For the text-containing cell, return its midpoint in (x, y) coordinate format. 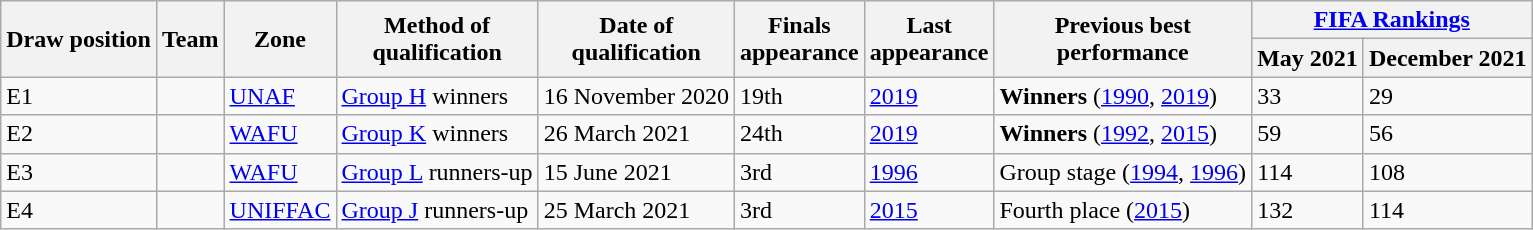
Team (190, 39)
May 2021 (1308, 58)
33 (1308, 96)
2015 (929, 210)
25 March 2021 (636, 210)
Group H winners (437, 96)
Finalsappearance (799, 39)
Group J runners-up (437, 210)
UNAF (280, 96)
December 2021 (1448, 58)
1996 (929, 172)
Winners (1992, 2015) (1123, 134)
Draw position (79, 39)
108 (1448, 172)
Winners (1990, 2019) (1123, 96)
Group stage (1994, 1996) (1123, 172)
Lastappearance (929, 39)
E2 (79, 134)
56 (1448, 134)
Fourth place (2015) (1123, 210)
Zone (280, 39)
26 March 2021 (636, 134)
15 June 2021 (636, 172)
Date ofqualification (636, 39)
E3 (79, 172)
24th (799, 134)
E1 (79, 96)
E4 (79, 210)
Group K winners (437, 134)
FIFA Rankings (1392, 20)
UNIFFAC (280, 210)
Previous bestperformance (1123, 39)
16 November 2020 (636, 96)
Group L runners-up (437, 172)
Method ofqualification (437, 39)
19th (799, 96)
59 (1308, 134)
132 (1308, 210)
29 (1448, 96)
